Scan for the cell matching the given text and deliver its (x, y) coordinate at center. 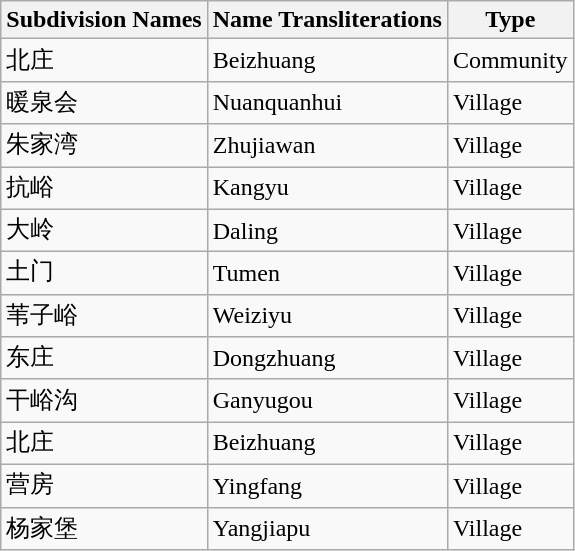
Nuanquanhui (327, 102)
Dongzhuang (327, 358)
Subdivision Names (104, 20)
干峪沟 (104, 400)
Community (510, 60)
抗峪 (104, 188)
暖泉会 (104, 102)
Name Transliterations (327, 20)
Zhujiawan (327, 146)
土门 (104, 274)
营房 (104, 486)
杨家堡 (104, 528)
朱家湾 (104, 146)
大岭 (104, 230)
Tumen (327, 274)
苇子峪 (104, 316)
Ganyugou (327, 400)
Weiziyu (327, 316)
东庄 (104, 358)
Yingfang (327, 486)
Kangyu (327, 188)
Yangjiapu (327, 528)
Daling (327, 230)
Type (510, 20)
